Extract the [x, y] coordinate from the center of the cell holding the provided text.  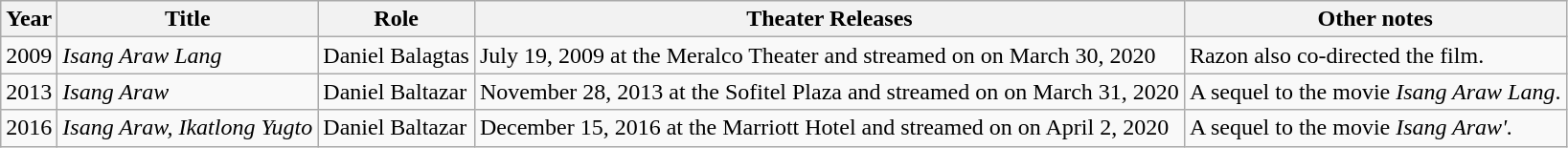
2016 [29, 128]
Role [397, 19]
Isang Araw, Ikatlong Yugto [188, 128]
Isang Araw Lang [188, 55]
July 19, 2009 at the Meralco Theater and streamed on on March 30, 2020 [829, 55]
Daniel Balagtas [397, 55]
Razon also co-directed the film. [1375, 55]
November 28, 2013 at the Sofitel Plaza and streamed on on March 31, 2020 [829, 92]
Year [29, 19]
2013 [29, 92]
Title [188, 19]
December 15, 2016 at the Marriott Hotel and streamed on on April 2, 2020 [829, 128]
Other notes [1375, 19]
2009 [29, 55]
Isang Araw [188, 92]
A sequel to the movie Isang Araw Lang. [1375, 92]
A sequel to the movie Isang Araw'. [1375, 128]
Theater Releases [829, 19]
